Provide the [x, y] coordinate of the cell's center where the given text is located.  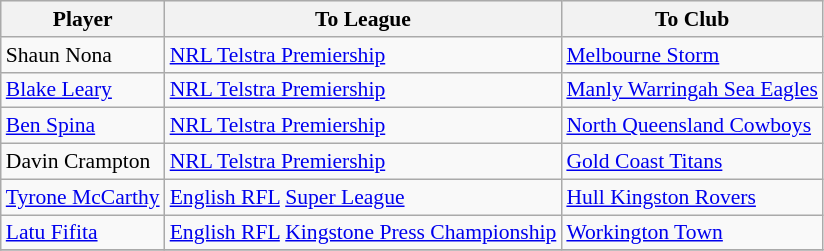
Ben Spina [83, 126]
Blake Leary [83, 90]
Workington Town [692, 233]
Davin Crampton [83, 162]
Shaun Nona [83, 55]
Player [83, 19]
To Club [692, 19]
English RFL Kingstone Press Championship [364, 233]
Hull Kingston Rovers [692, 197]
Manly Warringah Sea Eagles [692, 90]
North Queensland Cowboys [692, 126]
English RFL Super League [364, 197]
Melbourne Storm [692, 55]
Gold Coast Titans [692, 162]
Latu Fifita [83, 233]
To League [364, 19]
Tyrone McCarthy [83, 197]
